Extract the [X, Y] coordinate from the center of the cell holding the provided text.  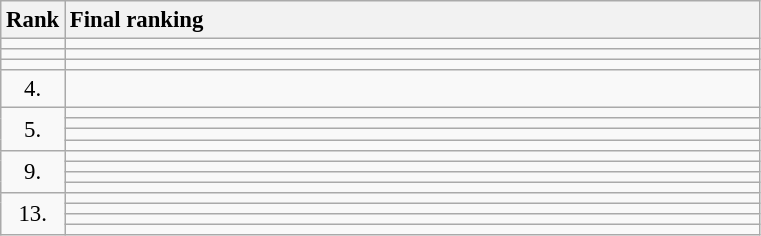
4. [33, 89]
13. [33, 214]
Final ranking [412, 20]
9. [33, 171]
5. [33, 129]
Rank [33, 20]
